Identify which cell holds the provided text, then report its (X, Y) central coordinate. 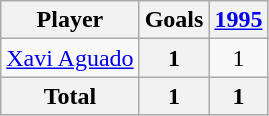
Goals (174, 20)
Player (70, 20)
1995 (238, 20)
Total (70, 96)
Xavi Aguado (70, 58)
